Return (x, y) of the center of cell containing provided text 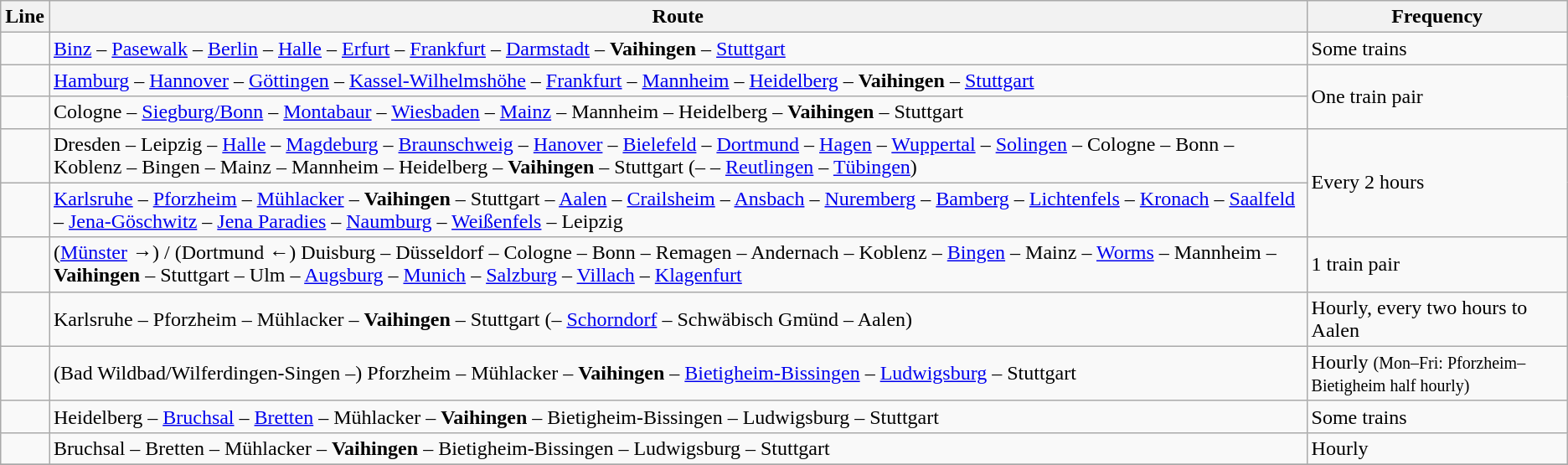
One train pair (1437, 96)
Line (25, 17)
(Bad Wildbad/Wilferdingen-Singen –) Pforzheim – Mühlacker – Vaihingen – Bietigheim-Bissingen – Ludwigsburg – Stuttgart (678, 374)
Hourly, every two hours to Aalen (1437, 318)
Bruchsal – Bretten – Mühlacker – Vaihingen – Bietigheim-Bissingen – Ludwigsburg – Stuttgart (678, 448)
1 train pair (1437, 265)
Hourly (1437, 448)
Karlsruhe – Pforzheim – Mühlacker – Vaihingen – Stuttgart (– Schorndorf – Schwäbisch Gmünd – Aalen) (678, 318)
Frequency (1437, 17)
Route (678, 17)
Hourly (Mon–Fri: Pforzheim–Bietigheim half hourly) (1437, 374)
Every 2 hours (1437, 183)
Binz – Pasewalk – Berlin – Halle – Erfurt – Frankfurt – Darmstadt – Vaihingen – Stuttgart (678, 49)
Hamburg – Hannover – Göttingen – Kassel-Wilhelmshöhe – Frankfurt – Mannheim – Heidelberg – Vaihingen – Stuttgart (678, 80)
Heidelberg – Bruchsal – Bretten – Mühlacker – Vaihingen – Bietigheim-Bissingen – Ludwigsburg – Stuttgart (678, 416)
Cologne – Siegburg/Bonn – Montabaur – Wiesbaden – Mainz – Mannheim – Heidelberg – Vaihingen – Stuttgart (678, 112)
